Pinpoint the cell where the given text exists, returning its (x, y) midpoint coordinate. 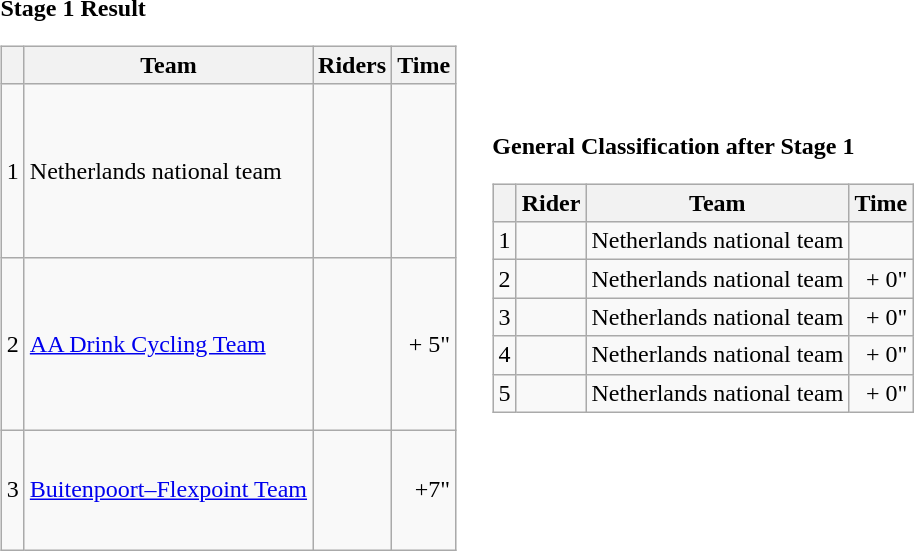
Rider (551, 203)
+7" (424, 490)
+ 5" (424, 344)
5 (504, 393)
Riders (352, 65)
AA Drink Cycling Team (168, 344)
Buitenpoort–Flexpoint Team (168, 490)
4 (504, 355)
